Identify which cell holds the provided text, then report its [x, y] central coordinate. 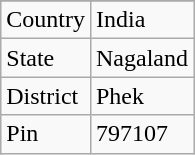
District [46, 96]
797107 [142, 134]
State [46, 58]
Country [46, 20]
Pin [46, 134]
Nagaland [142, 58]
Phek [142, 96]
India [142, 20]
